Identify which cell holds the provided text, then report its [X, Y] central coordinate. 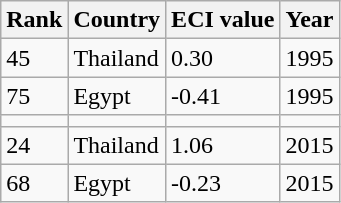
ECI value [223, 20]
-0.41 [223, 96]
1.06 [223, 145]
Rank [34, 20]
68 [34, 183]
45 [34, 58]
Year [310, 20]
0.30 [223, 58]
24 [34, 145]
Country [117, 20]
-0.23 [223, 183]
75 [34, 96]
